Return the (x, y) coordinate for the center point of the cell that contains the specified text.  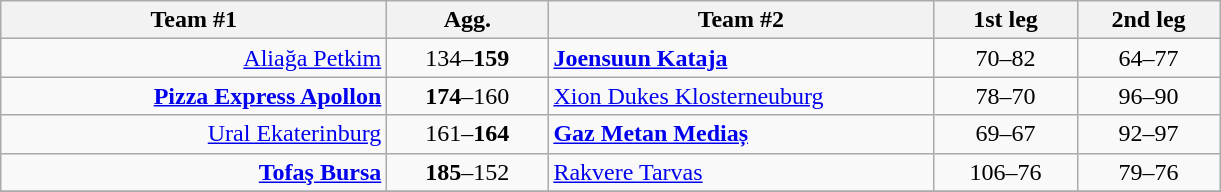
69–67 (1006, 134)
79–76 (1148, 172)
174–160 (468, 96)
92–97 (1148, 134)
78–70 (1006, 96)
106–76 (1006, 172)
64–77 (1148, 58)
Team #1 (194, 20)
1st leg (1006, 20)
Rakvere Tarvas (741, 172)
185–152 (468, 172)
Joensuun Kataja (741, 58)
Tofaş Bursa (194, 172)
Team #2 (741, 20)
Agg. (468, 20)
134–159 (468, 58)
Xion Dukes Klosterneuburg (741, 96)
Pizza Express Apollon (194, 96)
Gaz Metan Mediaș (741, 134)
Aliağa Petkim (194, 58)
96–90 (1148, 96)
161–164 (468, 134)
Ural Ekaterinburg (194, 134)
70–82 (1006, 58)
2nd leg (1148, 20)
